Return the [x, y] coordinate for the center point of the cell that contains the specified text.  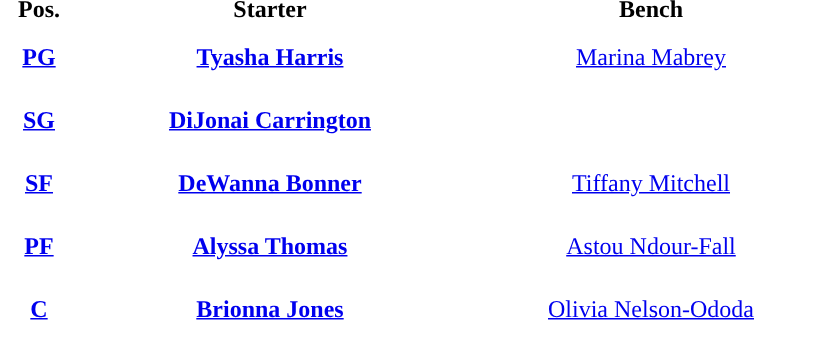
DiJonai Carrington [270, 120]
C [39, 309]
Brionna Jones [270, 309]
SG [39, 120]
Marina Mabrey [651, 57]
PF [39, 246]
DeWanna Bonner [270, 183]
Alyssa Thomas [270, 246]
PG [39, 57]
Tyasha Harris [270, 57]
SF [39, 183]
Astou Ndour-Fall [651, 246]
Tiffany Mitchell [651, 183]
Olivia Nelson-Ododa [651, 309]
